Determine the (x, y) coordinate at the center of the cell enclosing the given text.  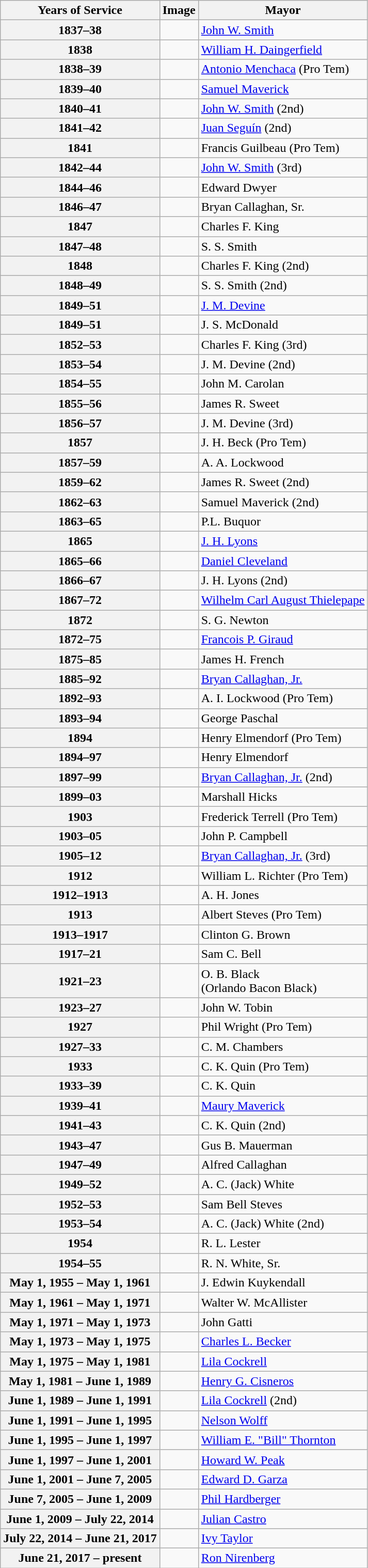
1867–72 (80, 600)
1852–53 (80, 345)
1913 (80, 915)
A. A. Lockwood (283, 462)
1952–53 (80, 1204)
Henry Elmendorf (283, 757)
Henry G. Cisneros (283, 1381)
Marshall Hicks (283, 797)
1847 (80, 226)
May 1, 1981 – June 1, 1989 (80, 1381)
1847–48 (80, 246)
Alfred Callaghan (283, 1165)
O. B. Black(Orlando Bacon Black) (283, 981)
John W. Smith (283, 30)
Daniel Cleveland (283, 561)
1859–62 (80, 482)
Clinton G. Brown (283, 935)
Edward Dwyer (283, 187)
John W. Tobin (283, 1007)
J. Edwin Kuykendall (283, 1283)
1866–67 (80, 581)
Ivy Taylor (283, 1539)
1838–39 (80, 69)
Charles F. King (3rd) (283, 345)
A. C. (Jack) White (283, 1184)
1947–49 (80, 1165)
Gus B. Mauerman (283, 1145)
1865 (80, 541)
1912–1913 (80, 895)
Years of Service (80, 10)
William H. Daingerfield (283, 50)
Phil Wright (Pro Tem) (283, 1027)
1949–52 (80, 1184)
1842–44 (80, 167)
John W. Smith (3rd) (283, 167)
P.L. Buquor (283, 521)
James H. French (283, 659)
Frederick Terrell (Pro Tem) (283, 816)
Samuel Maverick (2nd) (283, 502)
S. S. Smith (2nd) (283, 286)
1839–40 (80, 89)
1841 (80, 148)
1897–99 (80, 777)
1954 (80, 1244)
Sam C. Bell (283, 954)
1837–38 (80, 30)
May 1, 1955 – May 1, 1961 (80, 1283)
1917–21 (80, 954)
James R. Sweet (2nd) (283, 482)
1927 (80, 1027)
C. K. Quin (Pro Tem) (283, 1066)
C. M. Chambers (283, 1047)
1905–12 (80, 856)
1899–03 (80, 797)
June 1, 1991 – June 1, 1995 (80, 1420)
1933 (80, 1066)
June 1, 1995 – June 1, 1997 (80, 1440)
1862–63 (80, 502)
May 1, 1971 – May 1, 1973 (80, 1322)
1943–47 (80, 1145)
June 21, 2017 – present (80, 1558)
1872 (80, 620)
John Gatti (283, 1322)
Phil Hardberger (283, 1499)
1912 (80, 876)
A. C. (Jack) White (2nd) (283, 1224)
1854–55 (80, 384)
1953–54 (80, 1224)
R. N. White, Sr. (283, 1263)
A. I. Lockwood (Pro Tem) (283, 698)
Francois P. Giraud (283, 640)
1857 (80, 443)
William E. "Bill" Thornton (283, 1440)
J. M. Devine (283, 305)
Charles F. King (2nd) (283, 266)
May 1, 1975 – May 1, 1981 (80, 1361)
May 1, 1961 – May 1, 1971 (80, 1302)
C. K. Quin (283, 1086)
1939–41 (80, 1106)
Antonio Menchaca (Pro Tem) (283, 69)
Ron Nirenberg (283, 1558)
1894–97 (80, 757)
1841–42 (80, 128)
1857–59 (80, 462)
William L. Richter (Pro Tem) (283, 876)
1927–33 (80, 1047)
Maury Maverick (283, 1106)
James R. Sweet (283, 403)
Image (179, 10)
Wilhelm Carl August Thielepape (283, 600)
Lila Cockrell (283, 1361)
1921–23 (80, 981)
John W. Smith (2nd) (283, 108)
1885–92 (80, 679)
1848 (80, 266)
Julian Castro (283, 1518)
J. S. McDonald (283, 325)
J. H. Lyons (2nd) (283, 581)
Samuel Maverick (283, 89)
Bryan Callaghan, Sr. (283, 207)
Albert Steves (Pro Tem) (283, 915)
1855–56 (80, 403)
June 1, 1989 – June 1, 1991 (80, 1401)
1848–49 (80, 286)
Edward D. Garza (283, 1479)
Walter W. McAllister (283, 1302)
1923–27 (80, 1007)
June 1, 2001 – June 7, 2005 (80, 1479)
1856–57 (80, 423)
John P. Campbell (283, 836)
1846–47 (80, 207)
Henry Elmendorf (Pro Tem) (283, 738)
Lila Cockrell (2nd) (283, 1401)
George Paschal (283, 718)
Bryan Callaghan, Jr. (283, 679)
1838 (80, 50)
1863–65 (80, 521)
Howard W. Peak (283, 1460)
1894 (80, 738)
1872–75 (80, 640)
1844–46 (80, 187)
1903–05 (80, 836)
1893–94 (80, 718)
1954–55 (80, 1263)
Bryan Callaghan, Jr. (3rd) (283, 856)
J. H. Lyons (283, 541)
1875–85 (80, 659)
R. L. Lester (283, 1244)
Sam Bell Steves (283, 1204)
Nelson Wolff (283, 1420)
1933–39 (80, 1086)
1903 (80, 816)
1892–93 (80, 698)
J. M. Devine (2nd) (283, 364)
June 7, 2005 – June 1, 2009 (80, 1499)
1865–66 (80, 561)
Juan Seguín (2nd) (283, 128)
Charles F. King (283, 226)
S. G. Newton (283, 620)
J. M. Devine (3rd) (283, 423)
S. S. Smith (283, 246)
1913–1917 (80, 935)
1853–54 (80, 364)
Francis Guilbeau (Pro Tem) (283, 148)
1941–43 (80, 1125)
John M. Carolan (283, 384)
J. H. Beck (Pro Tem) (283, 443)
June 1, 1997 – June 1, 2001 (80, 1460)
A. H. Jones (283, 895)
July 22, 2014 – June 21, 2017 (80, 1539)
June 1, 2009 – July 22, 2014 (80, 1518)
C. K. Quin (2nd) (283, 1125)
Bryan Callaghan, Jr. (2nd) (283, 777)
May 1, 1973 – May 1, 1975 (80, 1342)
Charles L. Becker (283, 1342)
Mayor (283, 10)
1840–41 (80, 108)
